Return [X, Y] of the center of cell containing provided text 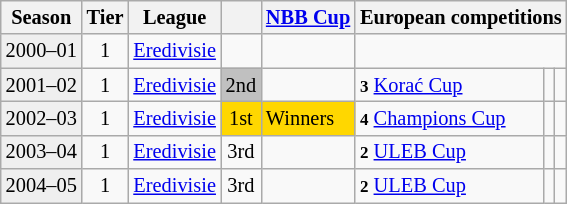
2004–05 [42, 186]
League [174, 17]
2nd [241, 85]
European competitions [461, 17]
2002–03 [42, 118]
1st [241, 118]
3 Korać Cup [449, 85]
2001–02 [42, 85]
4 Champions Cup [449, 118]
NBB Cup [308, 17]
Tier [106, 17]
Winners [308, 118]
Season [42, 17]
2000–01 [42, 51]
2003–04 [42, 152]
